Search for the cell housing the specified text and yield its (X, Y) center coordinate. 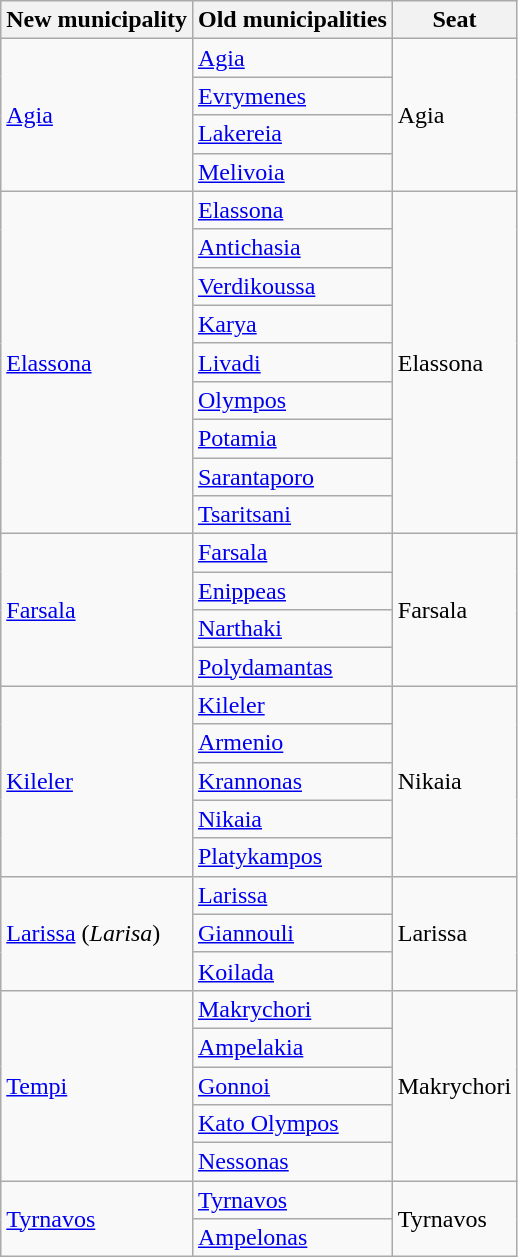
Kato Olympos (292, 1124)
Antichasia (292, 248)
Gonnoi (292, 1085)
Polydamantas (292, 667)
Melivoia (292, 172)
Ampelonas (292, 1238)
Verdikoussa (292, 286)
Armenio (292, 743)
Platykampos (292, 857)
Tsaritsani (292, 515)
Koilada (292, 971)
Evrymenes (292, 96)
Olympos (292, 400)
Narthaki (292, 629)
Lakereia (292, 134)
Old municipalities (292, 20)
Nessonas (292, 1162)
New municipality (97, 20)
Karya (292, 324)
Giannouli (292, 933)
Larissa (Larisa) (97, 933)
Tempi (97, 1085)
Krannonas (292, 781)
Potamia (292, 438)
Sarantaporo (292, 477)
Enippeas (292, 591)
Livadi (292, 362)
Seat (454, 20)
Ampelakia (292, 1047)
